Pinpoint the cell where the given text exists, returning its [x, y] midpoint coordinate. 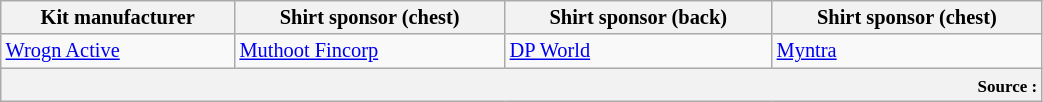
Source : [522, 85]
Muthoot Fincorp [370, 51]
Kit manufacturer [118, 17]
DP World [638, 51]
Wrogn Active [118, 51]
Shirt sponsor (back) [638, 17]
Myntra [907, 51]
